Capture the cell that displays the provided text and extract its (X, Y) central coordinate. 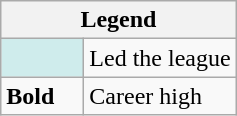
Bold (42, 96)
Legend (118, 20)
Career high (160, 96)
Led the league (160, 58)
